Scan for the cell matching the given text and deliver its [X, Y] coordinate at center. 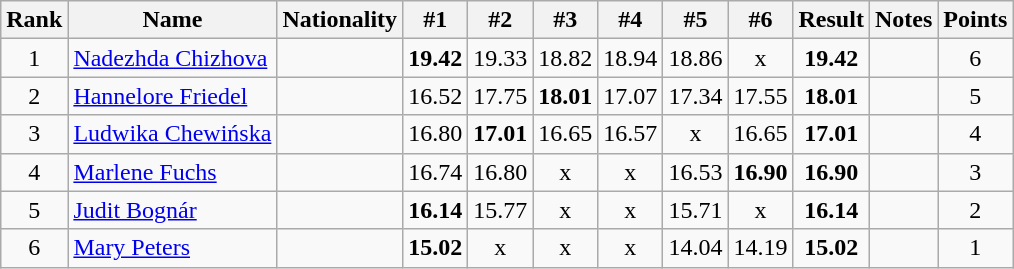
15.77 [500, 210]
#6 [760, 20]
16.52 [436, 96]
Nadezhda Chizhova [172, 58]
Name [172, 20]
14.19 [760, 248]
Points [976, 20]
Rank [34, 20]
18.86 [696, 58]
18.82 [566, 58]
Mary Peters [172, 248]
14.04 [696, 248]
15.71 [696, 210]
#2 [500, 20]
16.57 [630, 134]
19.33 [500, 58]
17.34 [696, 96]
#1 [436, 20]
16.53 [696, 172]
#4 [630, 20]
18.94 [630, 58]
Marlene Fuchs [172, 172]
Hannelore Friedel [172, 96]
#3 [566, 20]
Result [831, 20]
#5 [696, 20]
Nationality [340, 20]
16.74 [436, 172]
17.75 [500, 96]
17.07 [630, 96]
Judit Bognár [172, 210]
17.55 [760, 96]
Notes [903, 20]
Ludwika Chewińska [172, 134]
